Identify which cell holds the provided text, then report its [x, y] central coordinate. 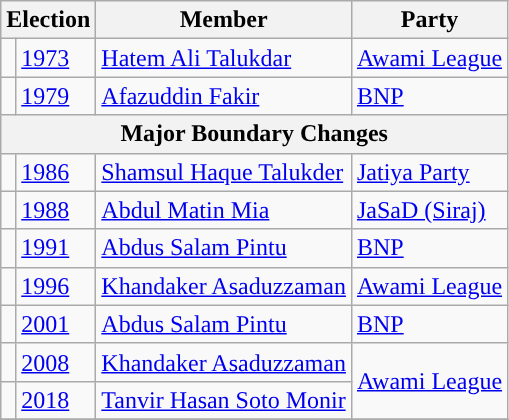
1996 [56, 286]
1986 [56, 172]
Abdul Matin Mia [224, 210]
1988 [56, 210]
2008 [56, 362]
Election [48, 20]
Member [224, 20]
Party [429, 20]
JaSaD (Siraj) [429, 210]
Shamsul Haque Talukder [224, 172]
Jatiya Party [429, 172]
2018 [56, 400]
Major Boundary Changes [254, 134]
Afazuddin Fakir [224, 96]
Tanvir Hasan Soto Monir [224, 400]
1991 [56, 248]
Hatem Ali Talukdar [224, 58]
1973 [56, 58]
1979 [56, 96]
2001 [56, 324]
